For the text-containing cell, return its midpoint in (x, y) coordinate format. 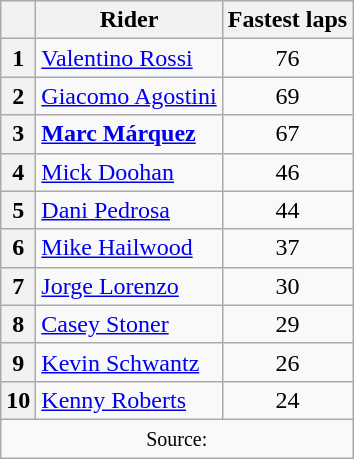
3 (18, 134)
5 (18, 210)
1 (18, 58)
2 (18, 96)
9 (18, 362)
29 (287, 324)
46 (287, 172)
Kevin Schwantz (129, 362)
Kenny Roberts (129, 400)
30 (287, 286)
10 (18, 400)
24 (287, 400)
6 (18, 248)
Jorge Lorenzo (129, 286)
Rider (129, 20)
4 (18, 172)
Marc Márquez (129, 134)
Fastest laps (287, 20)
44 (287, 210)
Source: (177, 438)
8 (18, 324)
Dani Pedrosa (129, 210)
Casey Stoner (129, 324)
37 (287, 248)
76 (287, 58)
67 (287, 134)
Mick Doohan (129, 172)
Mike Hailwood (129, 248)
7 (18, 286)
Valentino Rossi (129, 58)
26 (287, 362)
Giacomo Agostini (129, 96)
69 (287, 96)
